Detect which cell encompasses the target text, then output its (X, Y) center coordinate. 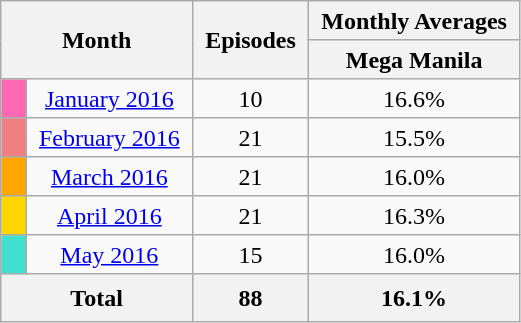
16.3% (414, 216)
February 2016 (109, 138)
16.6% (414, 98)
Episodes (250, 40)
Total (97, 298)
March 2016 (109, 176)
Month (97, 40)
January 2016 (109, 98)
15 (250, 254)
10 (250, 98)
Mega Manila (414, 60)
May 2016 (109, 254)
88 (250, 298)
Monthly Averages (414, 20)
15.5% (414, 138)
16.1% (414, 298)
April 2016 (109, 216)
